From the cell containing the given text, extract its center point as (x, y) coordinate. 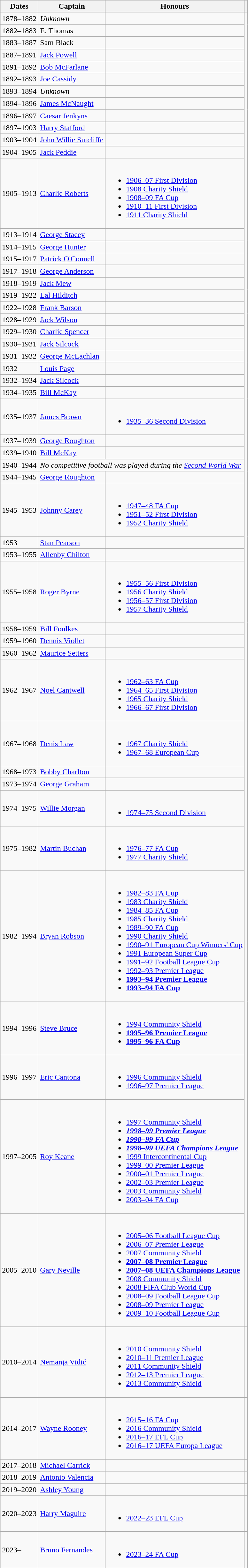
1974–75 Second Division (174, 808)
Allenby Chilton (72, 555)
1955–1958 (19, 592)
2018–2019 (19, 1477)
2019–2020 (19, 1490)
John Willie Sutcliffe (72, 140)
2023–24 FA Cup (174, 1550)
2023– (19, 1550)
Patrick O'Connell (72, 259)
1953–1955 (19, 555)
Noel Cantwell (72, 690)
Willie Morgan (72, 808)
1967 Charity Shield1967–68 European Cup (174, 743)
1928–1929 (19, 320)
2022–23 EFL Cup (174, 1513)
1893–1894 (19, 91)
1959–1960 (19, 641)
Lal Hilditch (72, 295)
1994–1996 (19, 1029)
1894–1896 (19, 103)
E. Thomas (72, 31)
Denis Law (72, 743)
1913–1914 (19, 235)
Jack Peddie (72, 152)
1917–1918 (19, 271)
Louis Page (72, 368)
George McLachlan (72, 356)
2014–2017 (19, 1428)
1997–2005 (19, 1156)
1962–63 FA Cup1964–65 First Division1965 Charity Shield1966–67 First Division (174, 690)
Sam Black (72, 43)
1982–1994 (19, 936)
1891–1892 (19, 67)
Jack Powell (72, 55)
1896–1897 (19, 115)
1947–48 FA Cup1951–52 First Division1952 Charity Shield (174, 510)
Ashley Young (72, 1490)
2010 Community Shield2010–11 Premier League2011 Community Shield2012–13 Premier League2013 Community Shield (174, 1362)
1932–1934 (19, 380)
Antonio Valencia (72, 1477)
1922–1928 (19, 308)
Charlie Spencer (72, 332)
2015–16 FA Cup2016 Community Shield2016–17 EFL Cup2016–17 UEFA Europa League (174, 1428)
2010–2014 (19, 1362)
Johnny Carey (72, 510)
George Graham (72, 784)
1904–1905 (19, 152)
George Hunter (72, 247)
Steve Bruce (72, 1029)
George Anderson (72, 271)
1958–1959 (19, 629)
1878–1882 (19, 19)
1906–07 First Division1908 Charity Shield1908–09 FA Cup1910–11 First Division1911 Charity Shield (174, 193)
1940–1944 (19, 465)
Dates (19, 6)
1996–1997 (19, 1077)
1974–1975 (19, 808)
Jack Mew (72, 283)
Caesar Jenkyns (72, 115)
1930–1931 (19, 344)
1887–1891 (19, 55)
1953 (19, 543)
James Brown (72, 417)
Frank Barson (72, 308)
Wayne Rooney (72, 1428)
2005–2010 (19, 1270)
1944–1945 (19, 477)
Stan Pearson (72, 543)
Bobby Charlton (72, 772)
1929–1930 (19, 332)
1905–1913 (19, 193)
Jack Wilson (72, 320)
Honours (174, 6)
1918–1919 (19, 283)
Harry Stafford (72, 128)
1960–1962 (19, 653)
Bryan Robson (72, 936)
Eric Cantona (72, 1077)
1931–1932 (19, 356)
Joe Cassidy (72, 79)
Bob McFarlane (72, 67)
1967–1968 (19, 743)
Roy Keane (72, 1156)
1994 Community Shield1995–96 Premier League1995–96 FA Cup (174, 1029)
Gary Neville (72, 1270)
1962–1967 (19, 690)
Nemanja Vidić (72, 1362)
James McNaught (72, 103)
1955–56 First Division1956 Charity Shield1956–57 First Division1957 Charity Shield (174, 592)
1939–1940 (19, 453)
1883–1887 (19, 43)
Michael Carrick (72, 1465)
1934–1935 (19, 392)
2017–2018 (19, 1465)
1892–1893 (19, 79)
Dennis Viollet (72, 641)
Charlie Roberts (72, 193)
1996 Community Shield1996–97 Premier League (174, 1077)
Harry Maguire (72, 1513)
No competitive football was played during the Second World War (141, 465)
Martin Buchan (72, 849)
1897–1903 (19, 128)
Maurice Setters (72, 653)
1975–1982 (19, 849)
Bill Foulkes (72, 629)
1968–1973 (19, 772)
Bruno Fernandes (72, 1550)
1932 (19, 368)
George Stacey (72, 235)
1903–1904 (19, 140)
2020–2023 (19, 1513)
1976–77 FA Cup1977 Charity Shield (174, 849)
1919–1922 (19, 295)
Roger Byrne (72, 592)
1935–1937 (19, 417)
1937–1939 (19, 441)
1914–1915 (19, 247)
1973–1974 (19, 784)
1915–1917 (19, 259)
1882–1883 (19, 31)
1935–36 Second Division (174, 417)
1945–1953 (19, 510)
Captain (72, 6)
